Capture the cell that displays the provided text and extract its (X, Y) central coordinate. 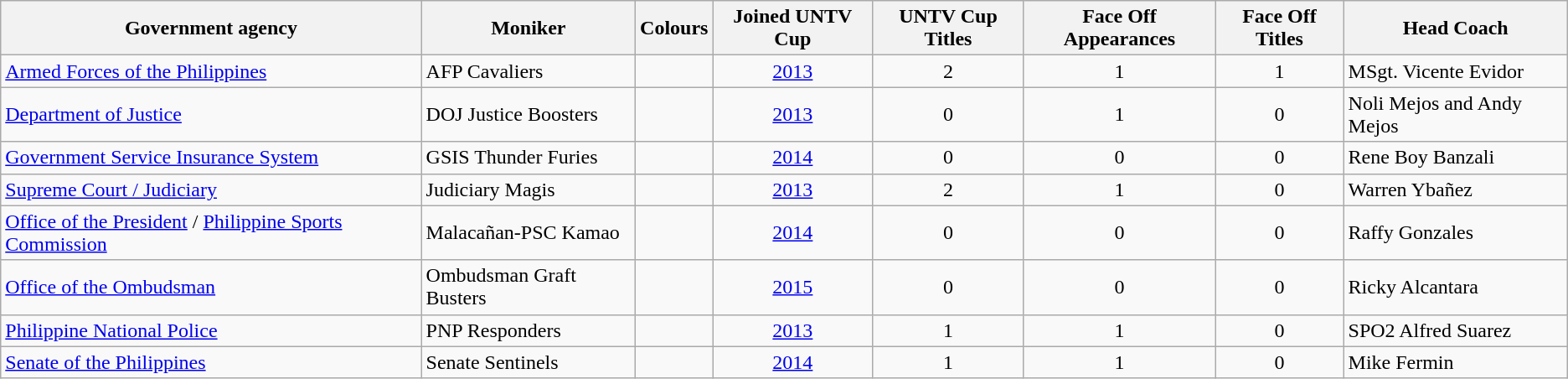
UNTV Cup Titles (948, 29)
Judiciary Magis (528, 189)
GSIS Thunder Furies (528, 158)
SPO2 Alfred Suarez (1456, 330)
Face Off Appearances (1119, 29)
Senate of the Philippines (211, 362)
Ricky Alcantara (1456, 287)
Joined UNTV Cup (792, 29)
Supreme Court / Judiciary (211, 189)
DOJ Justice Boosters (528, 114)
Armed Forces of the Philippines (211, 71)
AFP Cavaliers (528, 71)
Ombudsman Graft Busters (528, 287)
Colours (674, 29)
MSgt. Vicente Evidor (1456, 71)
Face Off Titles (1280, 29)
Raffy Gonzales (1456, 233)
Malacañan-PSC Kamao (528, 233)
PNP Responders (528, 330)
Moniker (528, 29)
Office of the President / Philippine Sports Commission (211, 233)
Noli Mejos and Andy Mejos (1456, 114)
Department of Justice (211, 114)
Senate Sentinels (528, 362)
Government agency (211, 29)
Rene Boy Banzali (1456, 158)
Government Service Insurance System (211, 158)
Mike Fermin (1456, 362)
Head Coach (1456, 29)
2015 (792, 287)
Philippine National Police (211, 330)
Warren Ybañez (1456, 189)
Office of the Ombudsman (211, 287)
